Extract the (X, Y) coordinate from the center of the cell holding the provided text.  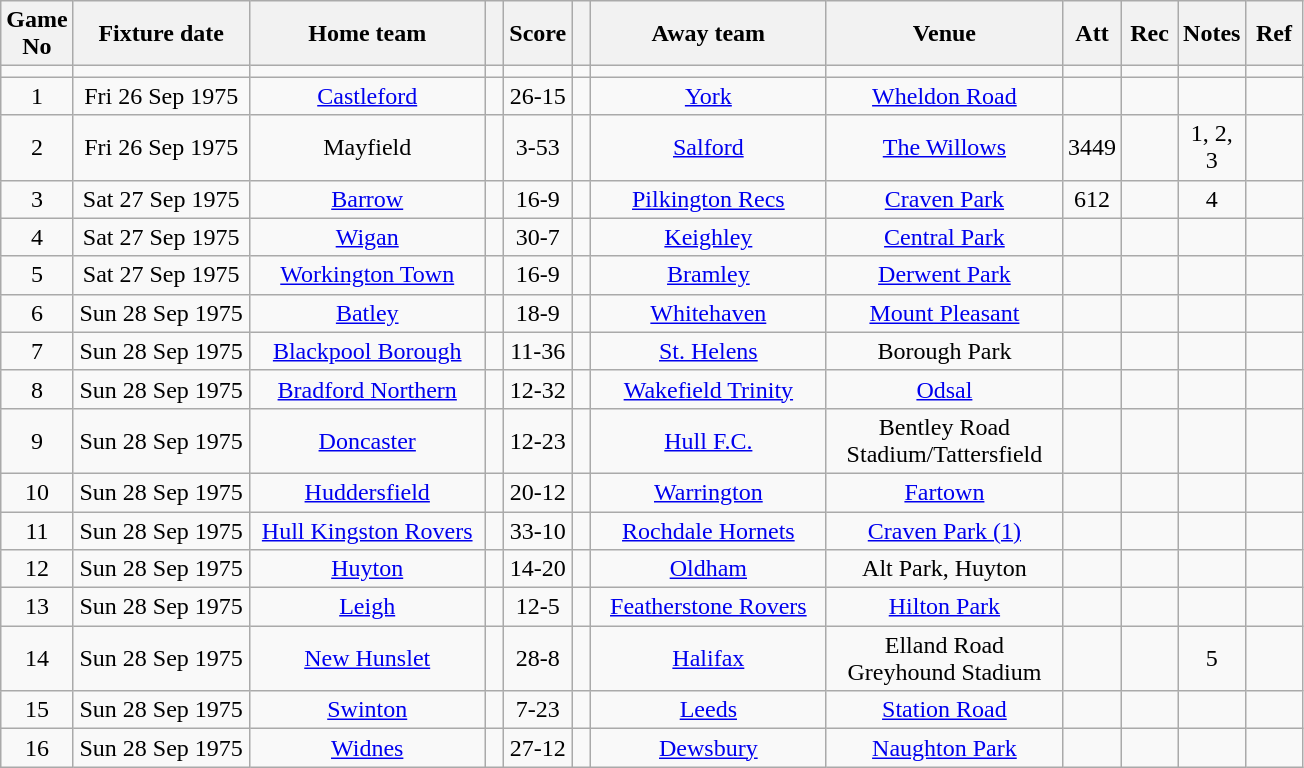
7 (37, 351)
Notes (1212, 34)
Rochdale Hornets (708, 531)
Dewsbury (708, 748)
Mount Pleasant (944, 313)
Away team (708, 34)
St. Helens (708, 351)
Oldham (708, 569)
28-8 (538, 658)
3449 (1092, 148)
3-53 (538, 148)
Widnes (367, 748)
10 (37, 492)
12 (37, 569)
11-36 (538, 351)
Wheldon Road (944, 96)
Pilkington Recs (708, 199)
Swinton (367, 710)
Workington Town (367, 275)
14 (37, 658)
Hilton Park (944, 607)
13 (37, 607)
Central Park (944, 237)
14-20 (538, 569)
2 (37, 148)
1, 2, 3 (1212, 148)
30-7 (538, 237)
Wakefield Trinity (708, 389)
7-23 (538, 710)
16 (37, 748)
612 (1092, 199)
1 (37, 96)
6 (37, 313)
Home team (367, 34)
Hull F.C. (708, 440)
Bramley (708, 275)
20-12 (538, 492)
Halifax (708, 658)
Wigan (367, 237)
Leeds (708, 710)
Alt Park, Huyton (944, 569)
Att (1092, 34)
9 (37, 440)
Mayfield (367, 148)
12-32 (538, 389)
11 (37, 531)
26-15 (538, 96)
Game No (37, 34)
Naughton Park (944, 748)
Hull Kingston Rovers (367, 531)
Barrow (367, 199)
Doncaster (367, 440)
33-10 (538, 531)
Craven Park (944, 199)
Keighley (708, 237)
Borough Park (944, 351)
Warrington (708, 492)
York (708, 96)
Whitehaven (708, 313)
Rec (1150, 34)
Ref (1274, 34)
Bradford Northern (367, 389)
Station Road (944, 710)
Leigh (367, 607)
27-12 (538, 748)
Huddersfield (367, 492)
Salford (708, 148)
Craven Park (1) (944, 531)
Venue (944, 34)
12-23 (538, 440)
Score (538, 34)
New Hunslet (367, 658)
Huyton (367, 569)
Blackpool Borough (367, 351)
Batley (367, 313)
Bentley Road Stadium/Tattersfield (944, 440)
15 (37, 710)
Elland Road Greyhound Stadium (944, 658)
3 (37, 199)
12-5 (538, 607)
Odsal (944, 389)
8 (37, 389)
Featherstone Rovers (708, 607)
Fartown (944, 492)
Fixture date (161, 34)
18-9 (538, 313)
Castleford (367, 96)
Derwent Park (944, 275)
The Willows (944, 148)
